Identify which cell holds the provided text, then report its [X, Y] central coordinate. 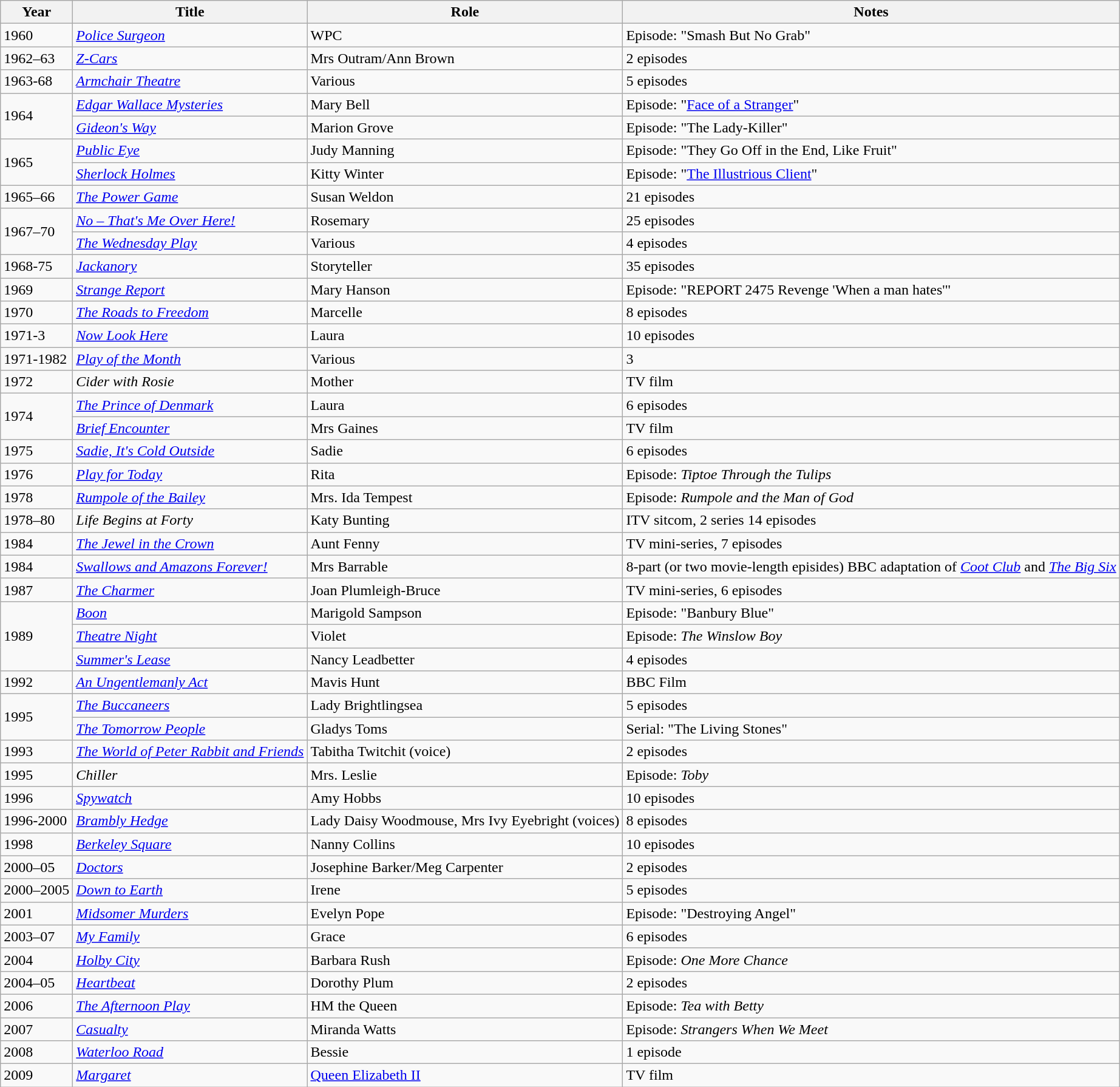
Episode: "The Lady-Killer" [871, 128]
Irene [465, 890]
Brambly Hedge [190, 821]
The Afternoon Play [190, 1006]
Waterloo Road [190, 1052]
Episode: "Face of a Stranger" [871, 104]
2000–05 [36, 867]
Doctors [190, 867]
Marigold Sampson [465, 613]
Theatre Night [190, 636]
The Tomorrow People [190, 729]
Summer's Lease [190, 659]
Role [465, 12]
Grace [465, 936]
Episode: "Banbury Blue" [871, 613]
Josephine Barker/Meg Carpenter [465, 867]
Mrs Barrable [465, 567]
1960 [36, 35]
1976 [36, 474]
1993 [36, 752]
1965–66 [36, 197]
Violet [465, 636]
1987 [36, 590]
Lady Brightlingsea [465, 706]
TV mini-series, 7 episodes [871, 543]
Barbara Rush [465, 959]
TV mini-series, 6 episodes [871, 590]
Rosemary [465, 220]
Aunt Fenny [465, 543]
1996-2000 [36, 821]
1969 [36, 290]
Boon [190, 613]
Mrs Outram/Ann Brown [465, 58]
Serial: "The Living Stones" [871, 729]
1968-75 [36, 266]
1998 [36, 844]
Gladys Toms [465, 729]
Episode: The Winslow Boy [871, 636]
Lady Daisy Woodmouse, Mrs Ivy Eyebright (voices) [465, 821]
Play for Today [190, 474]
Mavis Hunt [465, 683]
No – That's Me Over Here! [190, 220]
Episode: Rumpole and the Man of God [871, 497]
Down to Earth [190, 890]
Edgar Wallace Mysteries [190, 104]
Rita [465, 474]
Margaret [190, 1075]
2006 [36, 1006]
Susan Weldon [465, 197]
The Charmer [190, 590]
Title [190, 12]
Joan Plumleigh-Bruce [465, 590]
Sherlock Holmes [190, 174]
Nancy Leadbetter [465, 659]
Mrs. Leslie [465, 775]
Miranda Watts [465, 1029]
An Ungentlemanly Act [190, 683]
The Jewel in the Crown [190, 543]
1978 [36, 497]
The Wednesday Play [190, 243]
1967–70 [36, 231]
Jackanory [190, 266]
Strange Report [190, 290]
Queen Elizabeth II [465, 1075]
1963-68 [36, 81]
Marion Grove [465, 128]
2000–2005 [36, 890]
Mary Hanson [465, 290]
Z-Cars [190, 58]
Public Eye [190, 151]
Spywatch [190, 798]
1978–80 [36, 520]
Episode: One More Chance [871, 959]
Episode: Strangers When We Meet [871, 1029]
Mary Bell [465, 104]
Episode: "They Go Off in the End, Like Fruit" [871, 151]
The Buccaneers [190, 706]
Mrs Gaines [465, 428]
WPC [465, 35]
2003–07 [36, 936]
Storyteller [465, 266]
1972 [36, 382]
Marcelle [465, 313]
Episode: "Smash But No Grab" [871, 35]
Nanny Collins [465, 844]
1974 [36, 417]
Chiller [190, 775]
2004 [36, 959]
1964 [36, 116]
My Family [190, 936]
Mrs. Ida Tempest [465, 497]
Year [36, 12]
1971-3 [36, 336]
Now Look Here [190, 336]
Holby City [190, 959]
The Roads to Freedom [190, 313]
Episode: Tiptoe Through the Tulips [871, 474]
Tabitha Twitchit (voice) [465, 752]
HM the Queen [465, 1006]
35 episodes [871, 266]
3 [871, 359]
Heartbeat [190, 983]
Casualty [190, 1029]
Life Begins at Forty [190, 520]
Brief Encounter [190, 428]
1962–63 [36, 58]
Cider with Rosie [190, 382]
1 episode [871, 1052]
21 episodes [871, 197]
Dorothy Plum [465, 983]
Gideon's Way [190, 128]
1965 [36, 162]
1975 [36, 451]
Episode: Tea with Betty [871, 1006]
Kitty Winter [465, 174]
Rumpole of the Bailey [190, 497]
Episode: "REPORT 2475 Revenge 'When a man hates'" [871, 290]
2008 [36, 1052]
BBC Film [871, 683]
8-part (or two movie-length episides) BBC adaptation of Coot Club and The Big Six [871, 567]
Swallows and Amazons Forever! [190, 567]
Bessie [465, 1052]
2001 [36, 913]
The World of Peter Rabbit and Friends [190, 752]
Midsomer Murders [190, 913]
The Prince of Denmark [190, 405]
ITV sitcom, 2 series 14 episodes [871, 520]
2007 [36, 1029]
Amy Hobbs [465, 798]
Judy Manning [465, 151]
1970 [36, 313]
Episode: Toby [871, 775]
Katy Bunting [465, 520]
1992 [36, 683]
Notes [871, 12]
Evelyn Pope [465, 913]
Armchair Theatre [190, 81]
2009 [36, 1075]
Mother [465, 382]
Episode: "Destroying Angel" [871, 913]
Berkeley Square [190, 844]
Episode: "The Illustrious Client" [871, 174]
1996 [36, 798]
1989 [36, 636]
Play of the Month [190, 359]
Sadie [465, 451]
1971-1982 [36, 359]
25 episodes [871, 220]
Police Surgeon [190, 35]
2004–05 [36, 983]
Sadie, It's Cold Outside [190, 451]
The Power Game [190, 197]
